Return (x, y) of the center of cell containing provided text 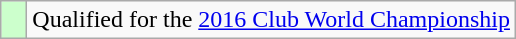
Qualified for the 2016 Club World Championship (272, 20)
